Locate the cell with the specified text and output its (X, Y) center coordinate. 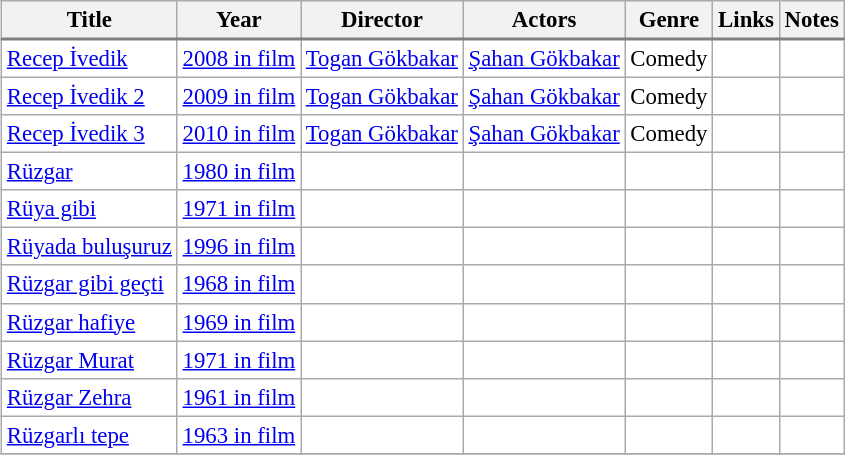
Rüzgar Zehra (90, 397)
Rüzgar (90, 172)
1996 in film (238, 247)
1963 in film (238, 435)
1961 in film (238, 397)
Links (746, 20)
1980 in film (238, 172)
Rüyada buluşuruz (90, 247)
2009 in film (238, 96)
Genre (669, 20)
Recep İvedik 3 (90, 134)
Title (90, 20)
2008 in film (238, 58)
1969 in film (238, 322)
1968 in film (238, 284)
Notes (812, 20)
Recep İvedik 2 (90, 96)
Rüzgar hafiye (90, 322)
Rüzgar Murat (90, 360)
2010 in film (238, 134)
Recep İvedik (90, 58)
Year (238, 20)
Director (382, 20)
Rüzgarlı tepe (90, 435)
Rüya gibi (90, 209)
Rüzgar gibi geçti (90, 284)
Actors (544, 20)
